From the cell containing the given text, extract its center point as [x, y] coordinate. 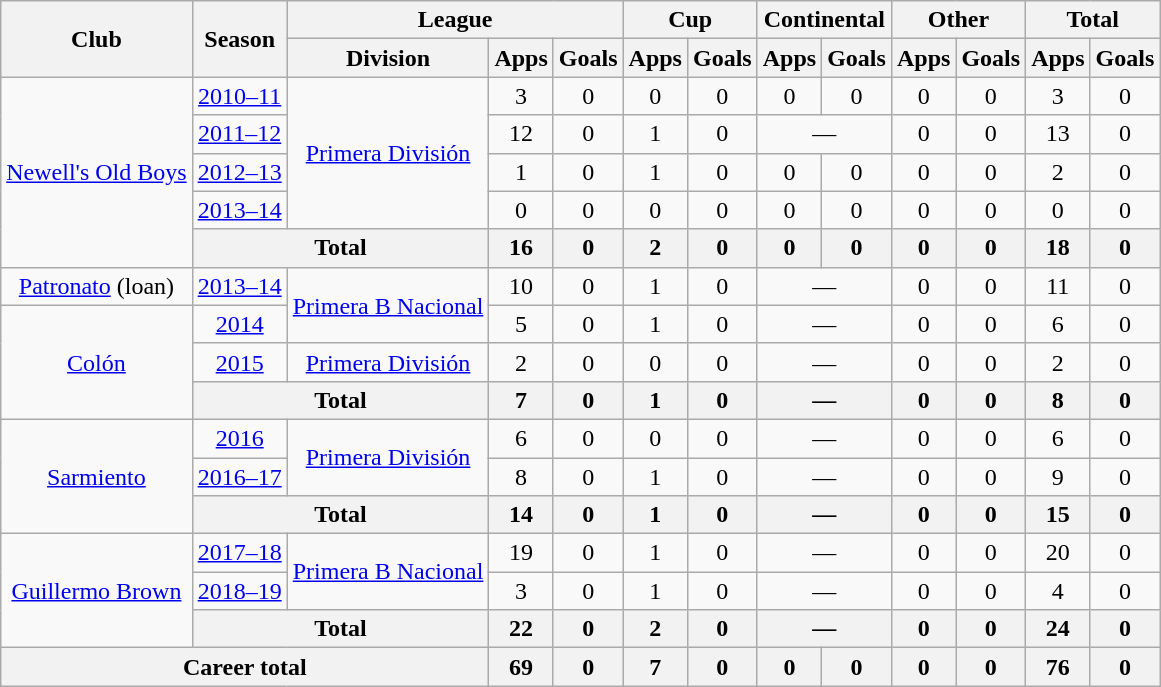
2018–19 [240, 591]
5 [521, 324]
2010–11 [240, 96]
76 [1058, 667]
2016 [240, 438]
Newell's Old Boys [96, 172]
Other [958, 20]
2014 [240, 324]
16 [521, 248]
2015 [240, 362]
Club [96, 39]
13 [1058, 134]
Colón [96, 362]
22 [521, 629]
24 [1058, 629]
Sarmiento [96, 476]
Season [240, 39]
9 [1058, 477]
Continental [824, 20]
14 [521, 515]
2011–12 [240, 134]
League [455, 20]
Division [388, 58]
2012–13 [240, 172]
12 [521, 134]
10 [521, 286]
Guillermo Brown [96, 591]
2017–18 [240, 553]
4 [1058, 591]
11 [1058, 286]
Patronato (loan) [96, 286]
15 [1058, 515]
20 [1058, 553]
18 [1058, 248]
Career total [245, 667]
69 [521, 667]
19 [521, 553]
2016–17 [240, 477]
Cup [690, 20]
